From the cell containing the given text, extract its center point as [x, y] coordinate. 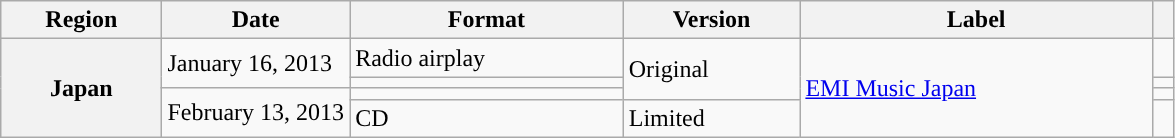
Japan [82, 88]
Original [712, 69]
EMI Music Japan [976, 88]
CD [487, 118]
Region [82, 20]
January 16, 2013 [256, 64]
Radio airplay [487, 58]
Limited [712, 118]
Date [256, 20]
Label [976, 20]
Version [712, 20]
February 13, 2013 [256, 112]
Format [487, 20]
